Return the [X, Y] coordinate for the center point of the cell that contains the specified text.  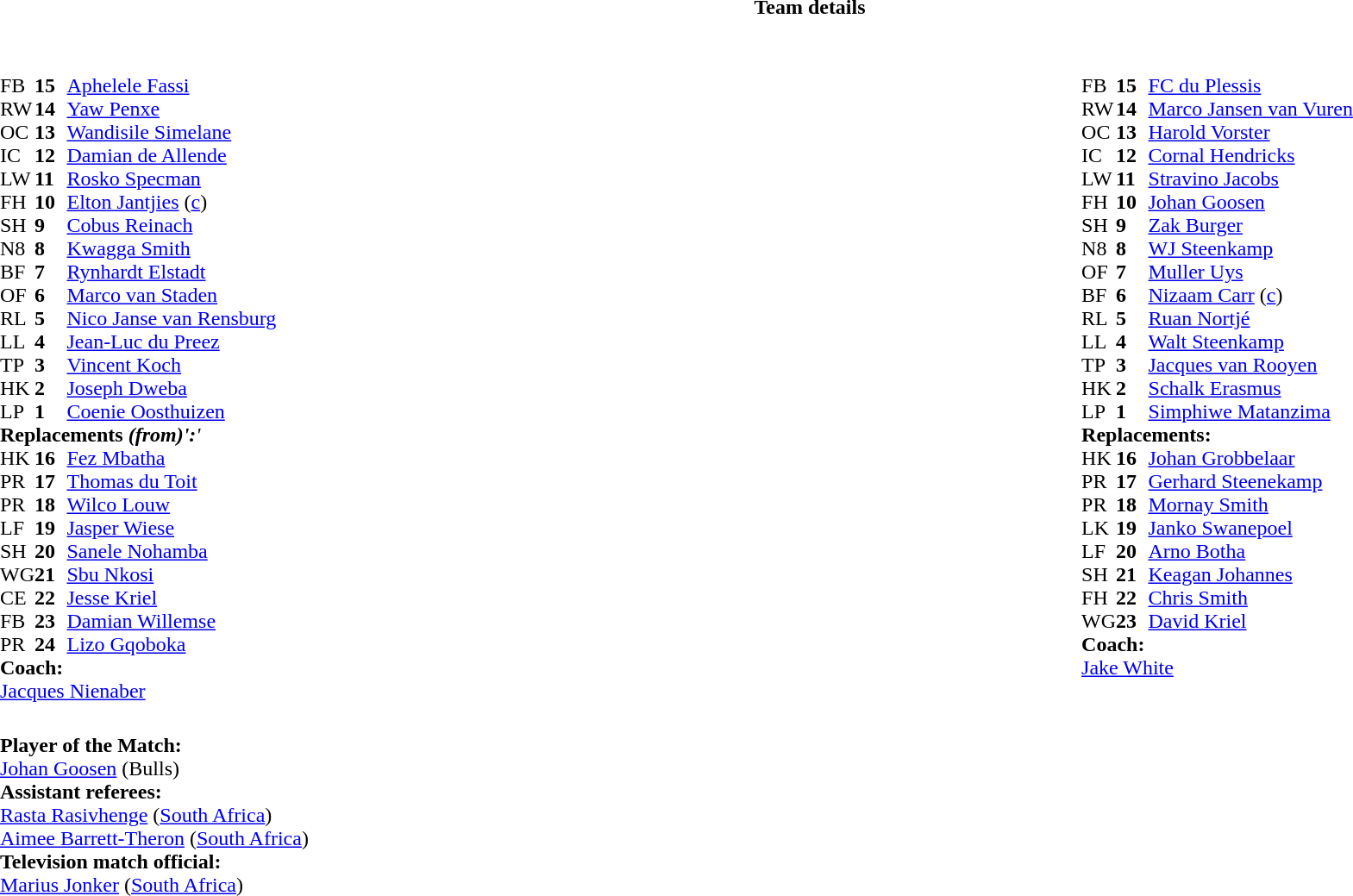
Jake White [1218, 667]
Wandisile Simelane [171, 133]
Johan Goosen [1250, 202]
Cobus Reinach [171, 226]
WJ Steenkamp [1250, 248]
24 [51, 645]
Joseph Dweba [171, 388]
Damian Willemse [171, 621]
Marco Jansen van Vuren [1250, 109]
Yaw Penxe [171, 109]
Mornay Smith [1250, 505]
Wilco Louw [171, 505]
Elton Jantjies (c) [171, 202]
Sbu Nkosi [171, 574]
Damian de Allende [171, 155]
Replacements (from)':' [138, 435]
Aphelele Fassi [171, 86]
Janko Swanepoel [1250, 528]
Chris Smith [1250, 598]
Schalk Erasmus [1250, 388]
Lizo Gqoboka [171, 645]
David Kriel [1250, 621]
Zak Burger [1250, 226]
Keagan Johannes [1250, 574]
Jesse Kriel [171, 598]
Ruan Nortjé [1250, 319]
Harold Vorster [1250, 133]
Marco van Staden [171, 295]
Kwagga Smith [171, 248]
Replacements: [1218, 435]
LK [1099, 528]
Jean-Luc du Preez [171, 341]
Coenie Oosthuizen [171, 412]
Rosko Specman [171, 179]
FC du Plessis [1250, 86]
Arno Botha [1250, 552]
Rynhardt Elstadt [171, 273]
CE [17, 598]
Nizaam Carr (c) [1250, 295]
Sanele Nohamba [171, 552]
Cornal Hendricks [1250, 155]
Vincent Koch [171, 366]
Thomas du Toit [171, 481]
Jacques van Rooyen [1250, 366]
Jacques Nienaber [138, 692]
Gerhard Steenekamp [1250, 481]
Jasper Wiese [171, 528]
Fez Mbatha [171, 459]
Simphiwe Matanzima [1250, 412]
Muller Uys [1250, 273]
Stravino Jacobs [1250, 179]
Walt Steenkamp [1250, 341]
Johan Grobbelaar [1250, 459]
Nico Janse van Rensburg [171, 319]
